Provide the [x, y] coordinate of the cell's center where the given text is located.  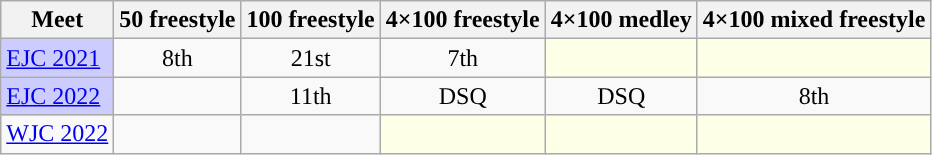
EJC 2021 [58, 58]
100 freestyle [310, 20]
11th [310, 96]
4×100 medley [621, 20]
WJC 2022 [58, 134]
Meet [58, 20]
4×100 freestyle [462, 20]
21st [310, 58]
4×100 mixed freestyle [814, 20]
50 freestyle [178, 20]
EJC 2022 [58, 96]
7th [462, 58]
